Pinpoint the cell where the given text exists, returning its [x, y] midpoint coordinate. 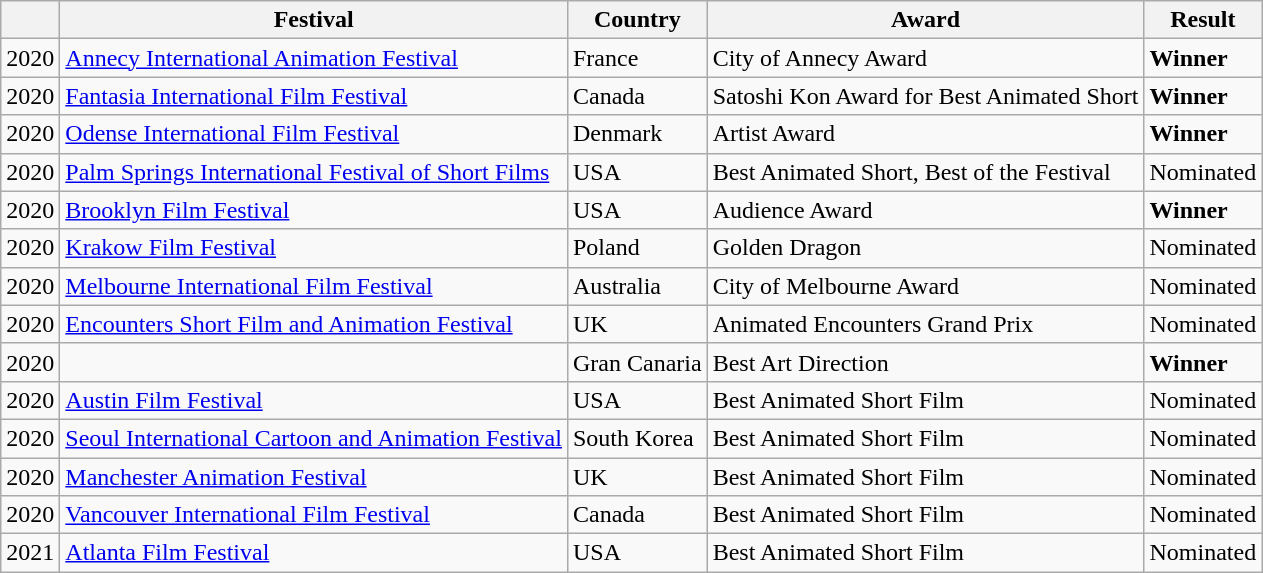
Best Animated Short, Best of the Festival [926, 172]
Animated Encounters Grand Prix [926, 324]
Atlanta Film Festival [314, 553]
Encounters Short Film and Animation Festival [314, 324]
Odense International Film Festival [314, 134]
Seoul International Cartoon and Animation Festival [314, 438]
South Korea [637, 438]
Krakow Film Festival [314, 248]
Country [637, 20]
Best Art Direction [926, 362]
Gran Canaria [637, 362]
2021 [30, 553]
City of Annecy Award [926, 58]
Annecy International Animation Festival [314, 58]
Melbourne International Film Festival [314, 286]
Australia [637, 286]
Festival [314, 20]
Poland [637, 248]
Austin Film Festival [314, 400]
Manchester Animation Festival [314, 477]
France [637, 58]
Golden Dragon [926, 248]
Artist Award [926, 134]
Fantasia International Film Festival [314, 96]
Brooklyn Film Festival [314, 210]
Denmark [637, 134]
Palm Springs International Festival of Short Films [314, 172]
Result [1203, 20]
Satoshi Kon Award for Best Animated Short [926, 96]
Award [926, 20]
Audience Award [926, 210]
City of Melbourne Award [926, 286]
Vancouver International Film Festival [314, 515]
